Scan for the cell matching the given text and deliver its [X, Y] coordinate at center. 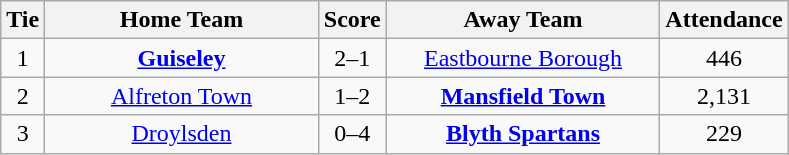
2 [23, 96]
1–2 [352, 96]
Mansfield Town [523, 96]
Home Team [182, 20]
3 [23, 134]
Droylsden [182, 134]
Attendance [724, 20]
2–1 [352, 58]
Blyth Spartans [523, 134]
0–4 [352, 134]
2,131 [724, 96]
Guiseley [182, 58]
Eastbourne Borough [523, 58]
446 [724, 58]
Score [352, 20]
229 [724, 134]
Tie [23, 20]
Away Team [523, 20]
Alfreton Town [182, 96]
1 [23, 58]
